Scan for the cell matching the given text and deliver its [x, y] coordinate at center. 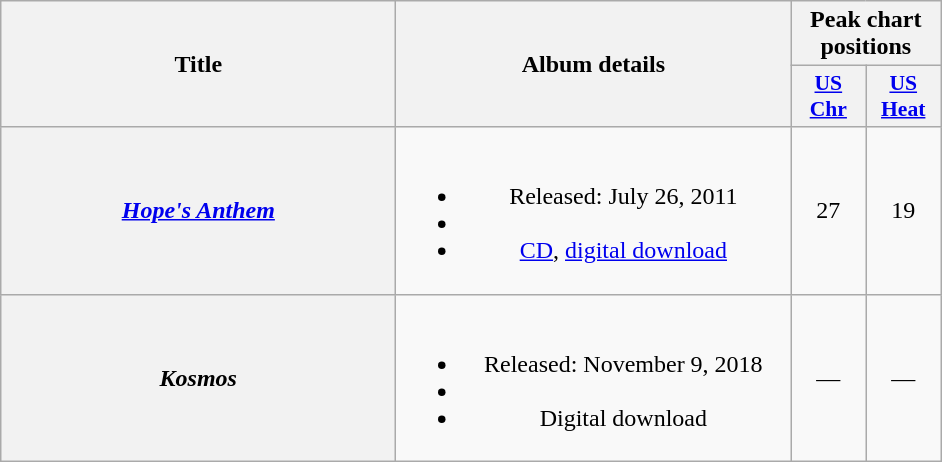
Album details [594, 64]
19 [904, 210]
Released: July 26, 2011CD, digital download [594, 210]
Title [198, 64]
Kosmos [198, 378]
Peak chart positions [866, 34]
Released: November 9, 2018Digital download [594, 378]
27 [828, 210]
USHeat [904, 96]
Hope's Anthem [198, 210]
USChr [828, 96]
